Identify which cell holds the provided text, then report its [x, y] central coordinate. 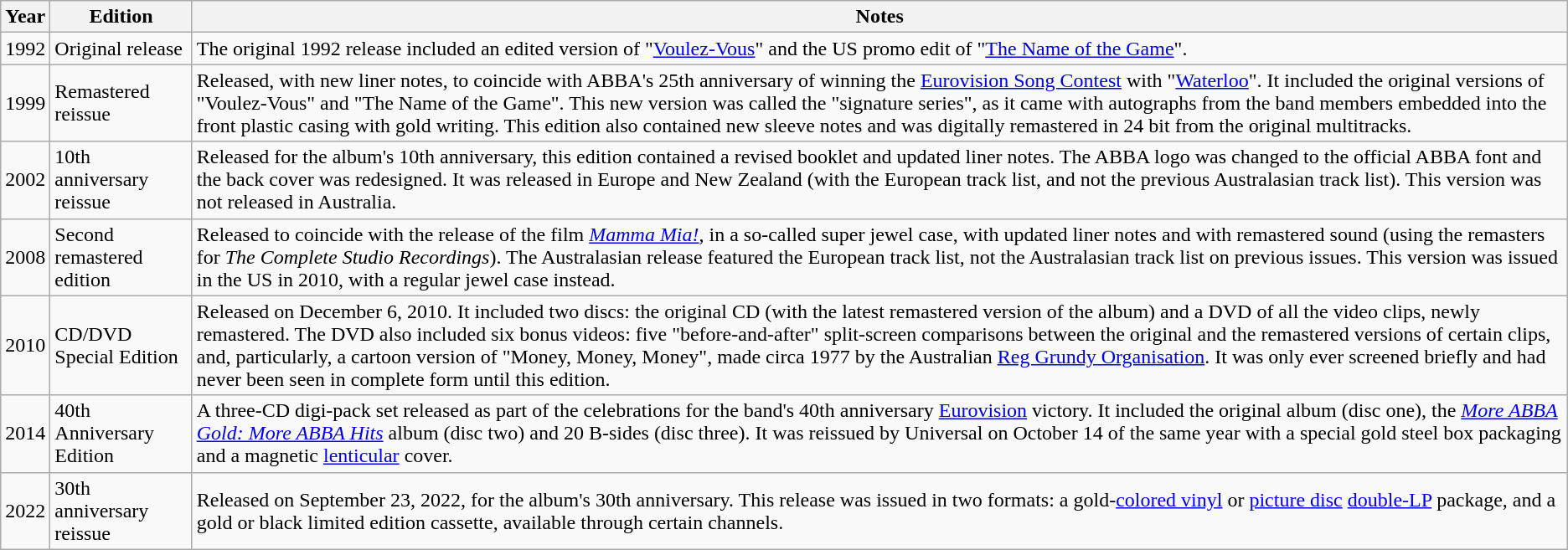
2002 [25, 180]
The original 1992 release included an edited version of "Voulez-Vous" and the US promo edit of "The Name of the Game". [879, 49]
CD/DVD Special Edition [121, 345]
Second remastered edition [121, 257]
Edition [121, 17]
2014 [25, 434]
2008 [25, 257]
40th Anniversary Edition [121, 434]
30th anniversary reissue [121, 511]
Remastered reissue [121, 103]
1999 [25, 103]
Year [25, 17]
10th anniversary reissue [121, 180]
Original release [121, 49]
2010 [25, 345]
2022 [25, 511]
1992 [25, 49]
Notes [879, 17]
